Find where the given text appears and provide that cell's center as [X, Y] coordinate. 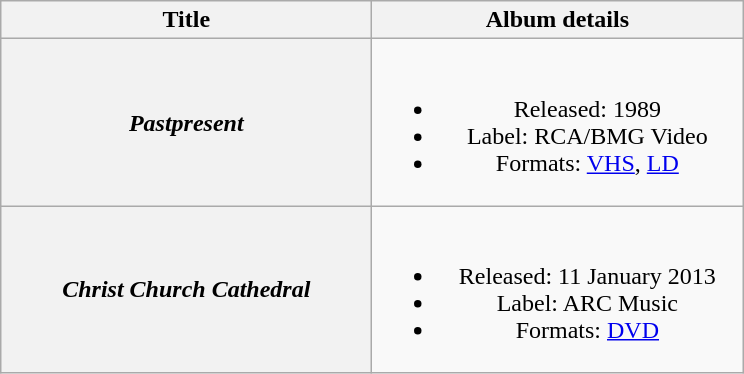
Christ Church Cathedral [186, 290]
Released: 11 January 2013Label: ARC MusicFormats: DVD [558, 290]
Title [186, 20]
Album details [558, 20]
Released: 1989Label: RCA/BMG VideoFormats: VHS, LD [558, 122]
Pastpresent [186, 122]
